Search for the cell housing the specified text and yield its (X, Y) center coordinate. 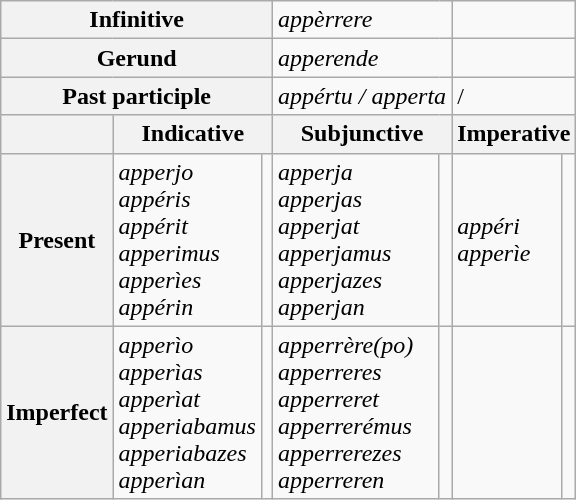
apperjoappérisappéritapperimusapperìesappérin (187, 240)
Imperfect (57, 412)
/ (514, 96)
apperìoapperìasapperìatapperiabamusapperiabazesapperìan (187, 412)
Indicative (192, 134)
appèrrere (362, 20)
Infinitive (137, 20)
Past participle (137, 96)
apperende (362, 58)
Present (57, 240)
Gerund (137, 58)
apperjaapperjasapperjatapperjamusapperjazesapperjan (356, 240)
appériapperìe (507, 240)
Imperative (514, 134)
apperrère(po)apperreresapperreretapperrerémusapperrerezesapperreren (356, 412)
appértu / apperta (362, 96)
Subjunctive (362, 134)
